For the text-containing cell, return its midpoint in (x, y) coordinate format. 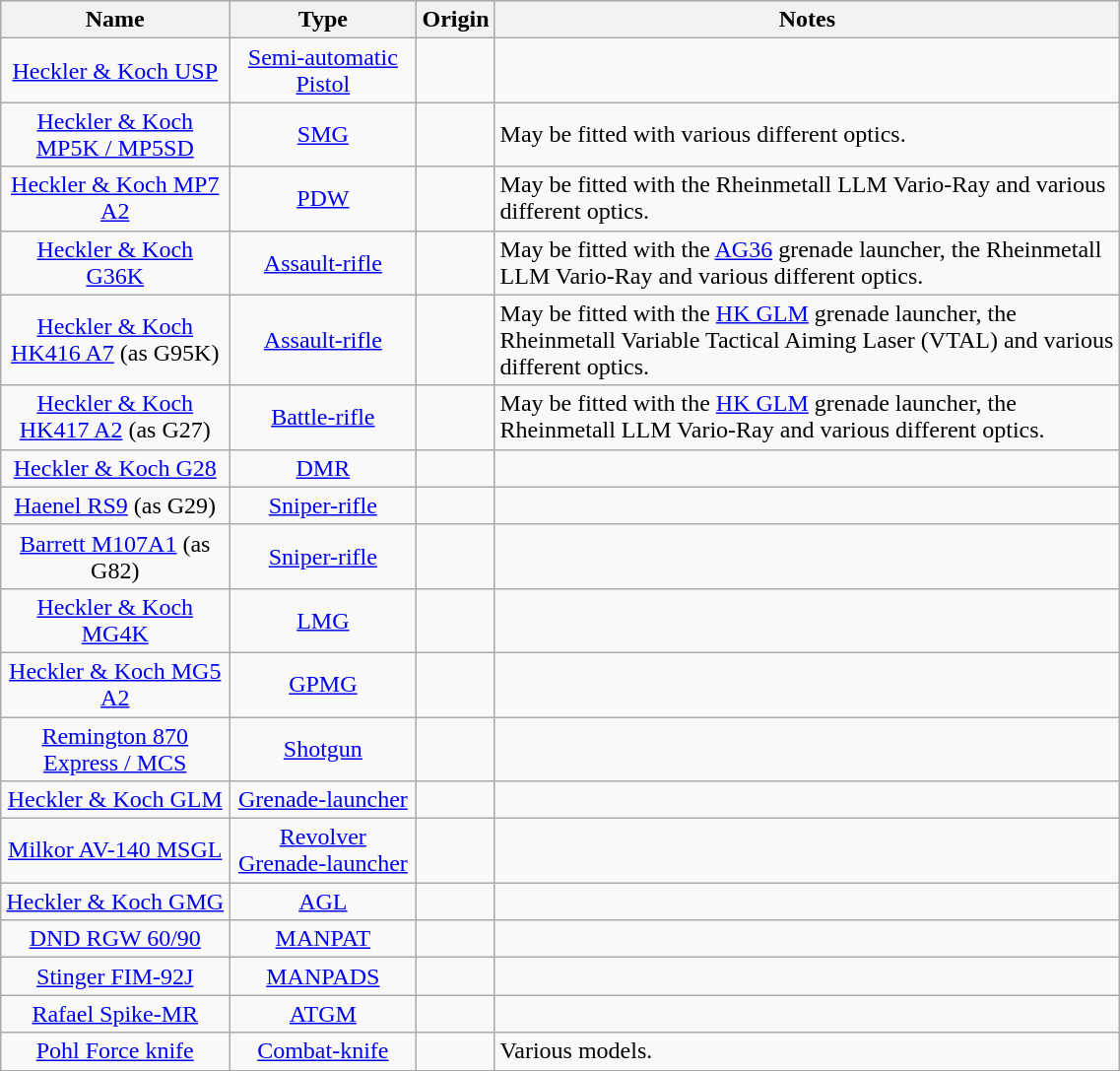
Various models. (808, 1051)
Shotgun (323, 749)
DND RGW 60/90 (115, 939)
May be fitted with the HK GLM grenade launcher, the Rheinmetall LLM Vario-Ray and various different optics. (808, 418)
Name (115, 20)
May be fitted with the Rheinmetall LLM Vario-Ray and various different optics. (808, 199)
Battle-rifle (323, 418)
MANPAT (323, 939)
Heckler & Koch MP5K / MP5SD (115, 134)
AGL (323, 902)
Heckler & Koch MG5 A2 (115, 684)
ATGM (323, 1014)
Notes (808, 20)
Heckler & Koch MP7 A2 (115, 199)
Heckler & Koch MG4K (115, 621)
DMR (323, 468)
Rafael Spike-MR (115, 1014)
SMG (323, 134)
Heckler & Koch HK416 A7 (as G95K) (115, 340)
Heckler & Koch HK417 A2 (as G27) (115, 418)
Combat-knife (323, 1051)
GPMG (323, 684)
Milkor AV-140 MSGL (115, 851)
Remington 870 Express / MCS (115, 749)
Haenel RS9 (as G29) (115, 505)
Heckler & Koch GMG (115, 902)
May be fitted with the AG36 grenade launcher, the Rheinmetall LLM Vario-Ray and various different optics. (808, 262)
May be fitted with various different optics. (808, 134)
Stinger FIM-92J (115, 976)
May be fitted with the HK GLM grenade launcher, the Rheinmetall Variable Tactical Aiming Laser (VTAL) and various different optics. (808, 340)
Grenade-launcher (323, 800)
Revolver Grenade-launcher (323, 851)
Heckler & Koch G36K (115, 262)
MANPADS (323, 976)
Barrett M107A1 (as G82) (115, 556)
Heckler & Koch GLM (115, 800)
Heckler & Koch G28 (115, 468)
Semi-automatic Pistol (323, 71)
PDW (323, 199)
Heckler & Koch USP (115, 71)
LMG (323, 621)
Origin (455, 20)
Pohl Force knife (115, 1051)
Type (323, 20)
